Capture the cell that displays the provided text and extract its (x, y) central coordinate. 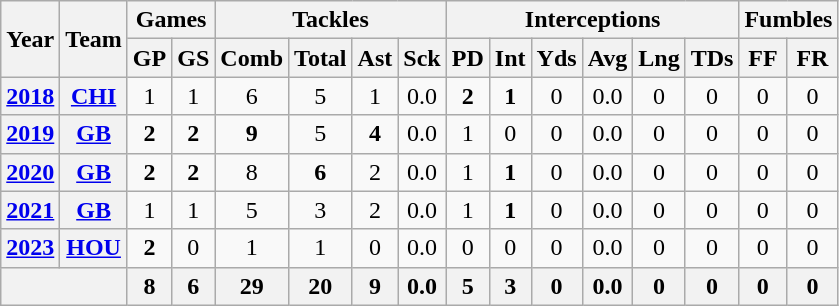
GS (194, 58)
2020 (30, 172)
Games (170, 20)
Lng (659, 58)
Fumbles (788, 20)
Tackles (330, 20)
2023 (30, 248)
Ast (375, 58)
Comb (252, 58)
2019 (30, 134)
Int (510, 58)
Year (30, 39)
TDs (712, 58)
20 (321, 286)
29 (252, 286)
CHI (94, 96)
Total (321, 58)
2018 (30, 96)
Team (94, 39)
FR (812, 58)
Interceptions (592, 20)
Avg (608, 58)
HOU (94, 248)
2021 (30, 210)
Yds (556, 58)
FF (763, 58)
GP (149, 58)
PD (468, 58)
Sck (422, 58)
4 (375, 134)
